Find where the given text appears and provide that cell's center as (x, y) coordinate. 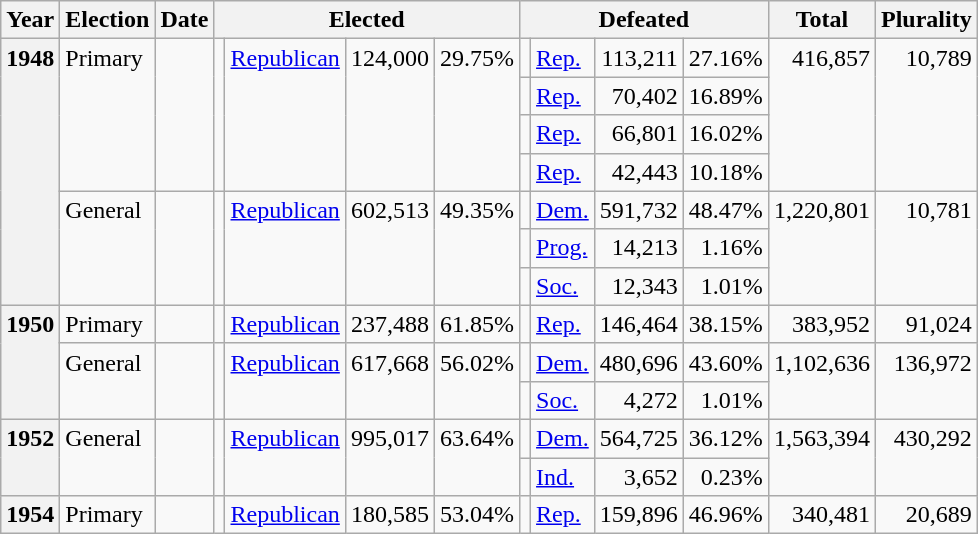
Ind. (563, 477)
10.18% (726, 172)
38.15% (726, 324)
124,000 (390, 115)
56.02% (476, 381)
Defeated (644, 20)
0.23% (726, 477)
16.02% (726, 134)
146,464 (638, 324)
Date (184, 20)
12,343 (638, 286)
180,585 (390, 515)
Plurality (926, 20)
430,292 (926, 457)
43.60% (726, 362)
46.96% (726, 515)
1,563,394 (822, 457)
3,652 (638, 477)
29.75% (476, 115)
113,211 (638, 58)
Year (30, 20)
49.35% (476, 248)
Election (108, 20)
1954 (30, 515)
383,952 (822, 324)
10,781 (926, 248)
91,024 (926, 324)
27.16% (726, 58)
340,481 (822, 515)
Elected (367, 20)
480,696 (638, 362)
1950 (30, 362)
4,272 (638, 400)
Prog. (563, 248)
20,689 (926, 515)
564,725 (638, 438)
1,220,801 (822, 248)
70,402 (638, 96)
159,896 (638, 515)
416,857 (822, 115)
14,213 (638, 248)
602,513 (390, 248)
237,488 (390, 324)
1952 (30, 457)
591,732 (638, 210)
136,972 (926, 381)
16.89% (726, 96)
995,017 (390, 457)
53.04% (476, 515)
61.85% (476, 324)
1.16% (726, 248)
10,789 (926, 115)
Total (822, 20)
617,668 (390, 381)
42,443 (638, 172)
1948 (30, 172)
48.47% (726, 210)
1,102,636 (822, 381)
63.64% (476, 457)
36.12% (726, 438)
66,801 (638, 134)
